Pinpoint the cell where the given text exists, returning its [X, Y] midpoint coordinate. 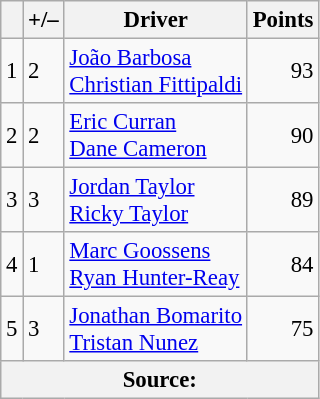
Eric Curran Dane Cameron [156, 136]
Marc Goossens Ryan Hunter-Reay [156, 264]
84 [282, 264]
5 [12, 330]
Points [282, 20]
Driver [156, 20]
+/– [44, 20]
89 [282, 200]
90 [282, 136]
Jordan Taylor Ricky Taylor [156, 200]
4 [12, 264]
João Barbosa Christian Fittipaldi [156, 72]
93 [282, 72]
75 [282, 330]
Jonathan Bomarito Tristan Nunez [156, 330]
